Determine the (x, y) coordinate at the center of the cell enclosing the given text.  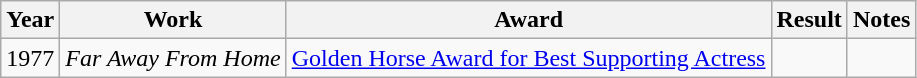
Far Away From Home (173, 58)
Golden Horse Award for Best Supporting Actress (528, 58)
Work (173, 20)
Result (809, 20)
Year (30, 20)
1977 (30, 58)
Award (528, 20)
Notes (881, 20)
